Search for the cell housing the specified text and yield its (x, y) center coordinate. 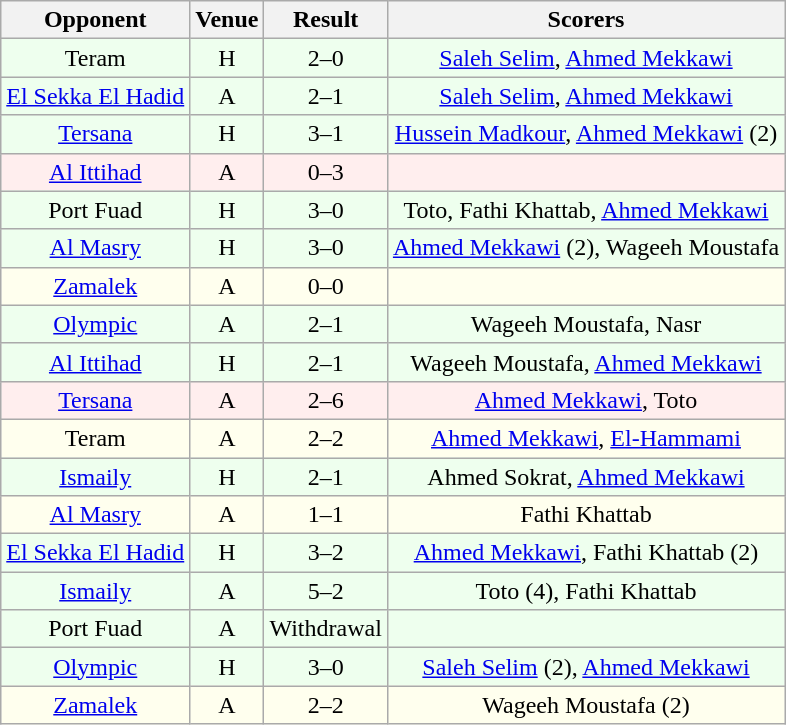
Fathi Khattab (586, 515)
Toto, Fathi Khattab, Ahmed Mekkawi (586, 210)
2–0 (326, 58)
0–0 (326, 286)
Wageeh Moustafa, Nasr (586, 324)
Wageeh Moustafa, Ahmed Mekkawi (586, 362)
Venue (227, 20)
Ahmed Mekkawi, Fathi Khattab (2) (586, 553)
5–2 (326, 591)
Result (326, 20)
3–2 (326, 553)
2–6 (326, 400)
Withdrawal (326, 629)
0–3 (326, 172)
Ahmed Sokrat, Ahmed Mekkawi (586, 477)
Hussein Madkour, Ahmed Mekkawi (2) (586, 134)
Ahmed Mekkawi, El-Hammami (586, 438)
Saleh Selim (2), Ahmed Mekkawi (586, 667)
Wageeh Moustafa (2) (586, 705)
Opponent (96, 20)
Ahmed Mekkawi, Toto (586, 400)
3–1 (326, 134)
1–1 (326, 515)
Scorers (586, 20)
Toto (4), Fathi Khattab (586, 591)
Ahmed Mekkawi (2), Wageeh Moustafa (586, 248)
